Detect which cell encompasses the target text, then output its [X, Y] center coordinate. 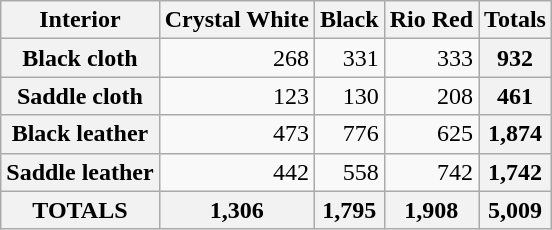
1,795 [349, 210]
Totals [516, 20]
331 [349, 58]
1,306 [236, 210]
742 [431, 172]
1,742 [516, 172]
TOTALS [80, 210]
Saddle cloth [80, 96]
Rio Red [431, 20]
208 [431, 96]
268 [236, 58]
625 [431, 134]
Crystal White [236, 20]
461 [516, 96]
442 [236, 172]
130 [349, 96]
1,874 [516, 134]
558 [349, 172]
473 [236, 134]
Black cloth [80, 58]
1,908 [431, 210]
5,009 [516, 210]
Saddle leather [80, 172]
123 [236, 96]
Black leather [80, 134]
776 [349, 134]
Black [349, 20]
Interior [80, 20]
932 [516, 58]
333 [431, 58]
